Identify which cell holds the provided text, then report its [x, y] central coordinate. 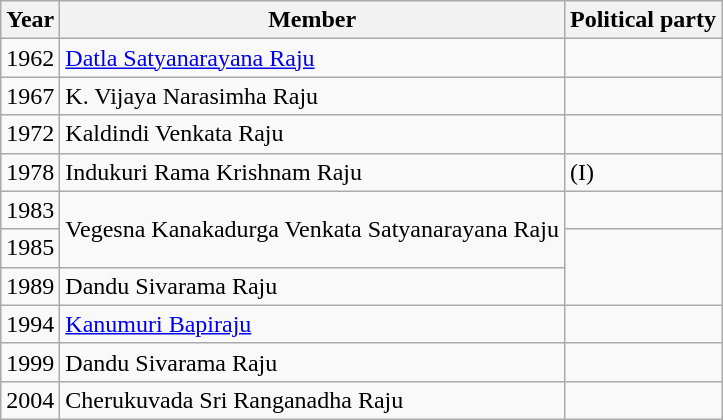
1985 [30, 248]
Member [312, 20]
Datla Satyanarayana Raju [312, 58]
1994 [30, 324]
Kanumuri Bapiraju [312, 324]
1972 [30, 134]
Year [30, 20]
1978 [30, 172]
Indukuri Rama Krishnam Raju [312, 172]
2004 [30, 400]
1967 [30, 96]
Vegesna Kanakadurga Venkata Satyanarayana Raju [312, 229]
(I) [642, 172]
1989 [30, 286]
Cherukuvada Sri Ranganadha Raju [312, 400]
Kaldindi Venkata Raju [312, 134]
1962 [30, 58]
1999 [30, 362]
Political party [642, 20]
1983 [30, 210]
K. Vijaya Narasimha Raju [312, 96]
